Determine the (x, y) coordinate at the center of the cell enclosing the given text.  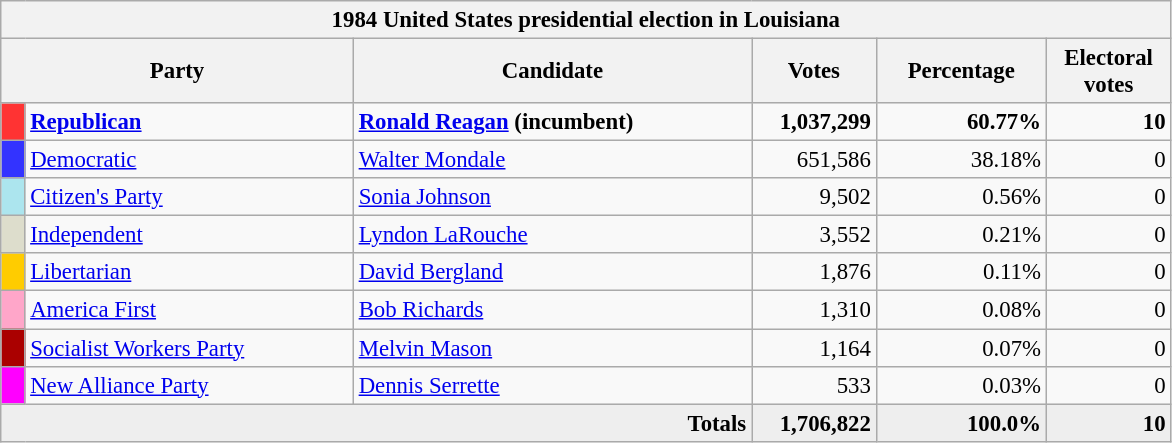
1,706,822 (814, 423)
Candidate (552, 72)
Melvin Mason (552, 348)
Socialist Workers Party (189, 348)
0.07% (961, 348)
Walter Mondale (552, 160)
Bob Richards (552, 310)
Dennis Serrette (552, 385)
0.21% (961, 235)
1,037,299 (814, 122)
New Alliance Party (189, 385)
100.0% (961, 423)
1984 United States presidential election in Louisiana (586, 20)
1,164 (814, 348)
0.56% (961, 197)
Percentage (961, 72)
Electoral votes (1108, 72)
0.03% (961, 385)
38.18% (961, 160)
Citizen's Party (189, 197)
1,876 (814, 273)
Lyndon LaRouche (552, 235)
0.08% (961, 310)
America First (189, 310)
Libertarian (189, 273)
David Bergland (552, 273)
0.11% (961, 273)
651,586 (814, 160)
9,502 (814, 197)
Totals (376, 423)
60.77% (961, 122)
Republican (189, 122)
Party (178, 72)
Sonia Johnson (552, 197)
1,310 (814, 310)
Independent (189, 235)
Ronald Reagan (incumbent) (552, 122)
Votes (814, 72)
3,552 (814, 235)
Democratic (189, 160)
533 (814, 385)
